Find where the given text appears and provide that cell's center as [x, y] coordinate. 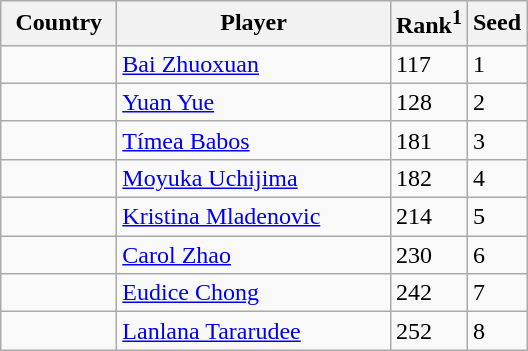
128 [428, 102]
117 [428, 64]
Rank1 [428, 24]
Lanlana Tararudee [254, 331]
Tímea Babos [254, 140]
Seed [496, 24]
Country [59, 24]
1 [496, 64]
Player [254, 24]
8 [496, 331]
Kristina Mladenovic [254, 217]
5 [496, 217]
Carol Zhao [254, 255]
Bai Zhuoxuan [254, 64]
230 [428, 255]
Yuan Yue [254, 102]
3 [496, 140]
6 [496, 255]
252 [428, 331]
181 [428, 140]
242 [428, 293]
214 [428, 217]
Eudice Chong [254, 293]
Moyuka Uchijima [254, 178]
7 [496, 293]
2 [496, 102]
182 [428, 178]
4 [496, 178]
